Search for the cell housing the specified text and yield its [X, Y] center coordinate. 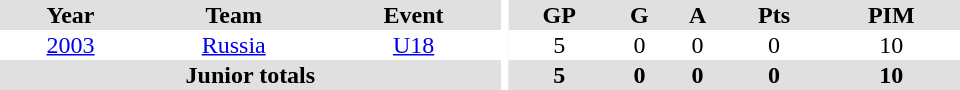
2003 [70, 45]
GP [559, 15]
Pts [774, 15]
U18 [413, 45]
Russia [234, 45]
A [697, 15]
PIM [892, 15]
Junior totals [250, 75]
Team [234, 15]
Year [70, 15]
Event [413, 15]
G [639, 15]
